From the cell containing the given text, extract its center point as (X, Y) coordinate. 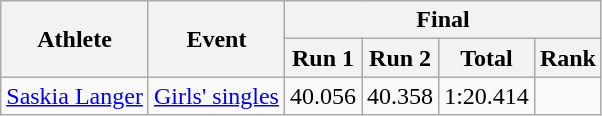
Final (442, 20)
40.056 (322, 96)
40.358 (400, 96)
Run 2 (400, 58)
Athlete (75, 39)
Total (487, 58)
Saskia Langer (75, 96)
1:20.414 (487, 96)
Event (216, 39)
Run 1 (322, 58)
Rank (568, 58)
Girls' singles (216, 96)
